Find where the given text appears and provide that cell's center as (x, y) coordinate. 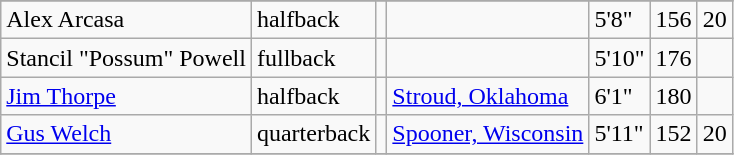
5'8" (620, 20)
6'1" (620, 96)
quarterback (313, 134)
Alex Arcasa (126, 20)
Gus Welch (126, 134)
fullback (313, 58)
Stancil "Possum" Powell (126, 58)
176 (674, 58)
Jim Thorpe (126, 96)
5'11" (620, 134)
Spooner, Wisconsin (488, 134)
Stroud, Oklahoma (488, 96)
5'10" (620, 58)
180 (674, 96)
152 (674, 134)
156 (674, 20)
